Search for the cell housing the specified text and yield its [X, Y] center coordinate. 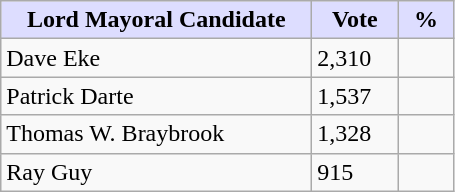
Dave Eke [156, 58]
1,537 [355, 96]
Patrick Darte [156, 96]
Lord Mayoral Candidate [156, 20]
Thomas W. Braybrook [156, 134]
Ray Guy [156, 172]
% [426, 20]
2,310 [355, 58]
Vote [355, 20]
1,328 [355, 134]
915 [355, 172]
